Provide the (x, y) coordinate of the cell's center where the given text is located.  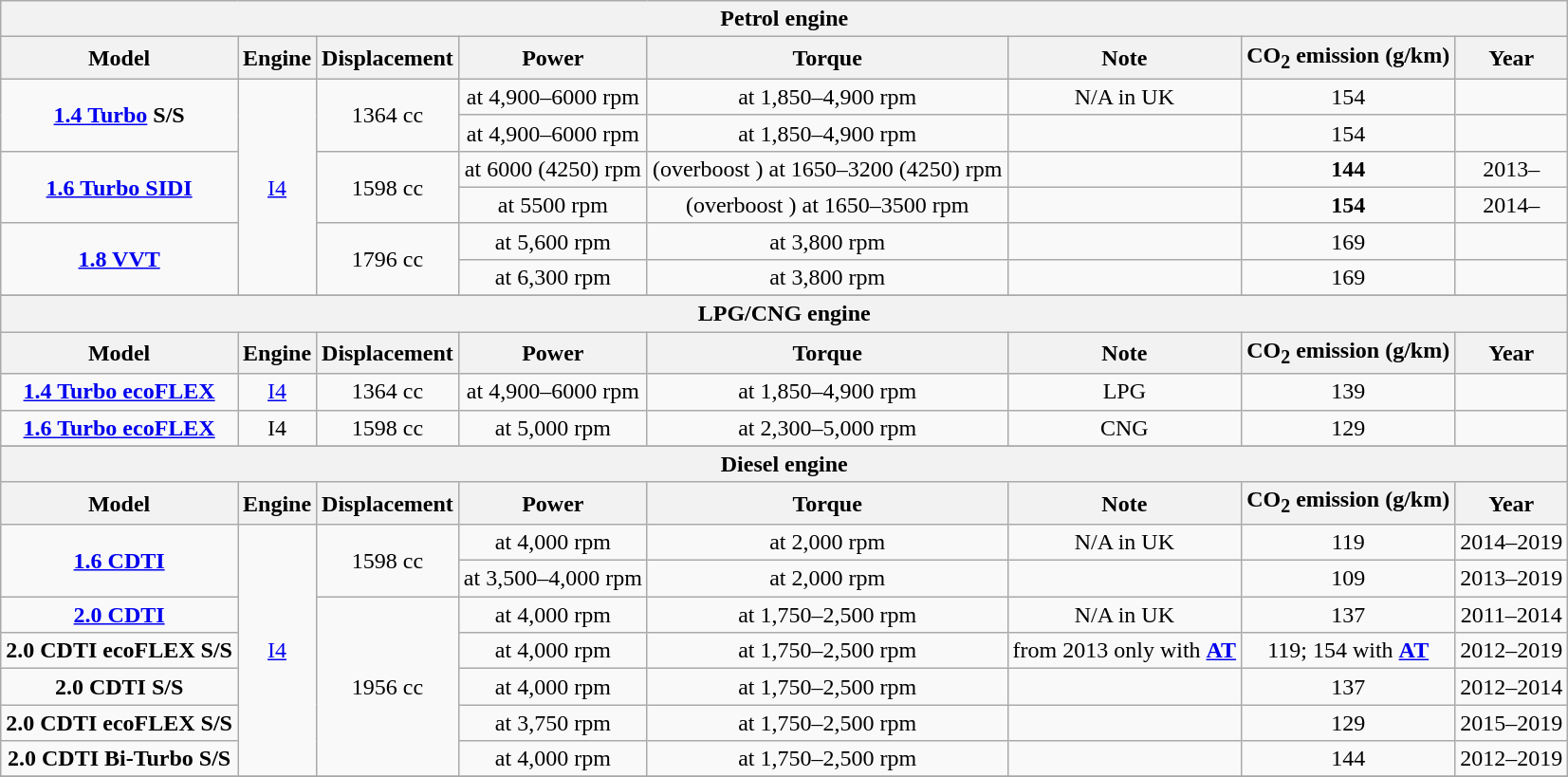
at 6000 (4250) rpm (552, 169)
119 (1349, 542)
1.4 Turbo ecoFLEX (120, 392)
from 2013 only with AT (1125, 651)
2.0 CDTI S/S (120, 687)
2.0 CDTI (120, 615)
Diesel engine (784, 464)
1.6 CDTI (120, 560)
1956 cc (388, 687)
at 3,750 rpm (552, 723)
at 5,000 rpm (552, 428)
Petrol engine (784, 19)
2012–2014 (1512, 687)
1.4 Turbo S/S (120, 115)
LPG/CNG engine (784, 314)
at 3,500–4,000 rpm (552, 579)
at 6,300 rpm (552, 277)
119; 154 with AT (1349, 651)
LPG (1125, 392)
at 5500 rpm (552, 205)
2011–2014 (1512, 615)
1.6 Turbo ecoFLEX (120, 428)
2013–2019 (1512, 579)
1.6 Turbo SIDI (120, 187)
1.8 VVT (120, 259)
CNG (1125, 428)
(overboost ) at 1650–3500 rpm (827, 205)
2014–2019 (1512, 542)
at 5,600 rpm (552, 241)
2013– (1512, 169)
(overboost ) at 1650–3200 (4250) rpm (827, 169)
2014– (1512, 205)
139 (1349, 392)
2.0 CDTI Bi-Turbo S/S (120, 759)
1796 cc (388, 259)
109 (1349, 579)
2015–2019 (1512, 723)
at 2,300–5,000 rpm (827, 428)
